Identify which cell holds the provided text, then report its (X, Y) central coordinate. 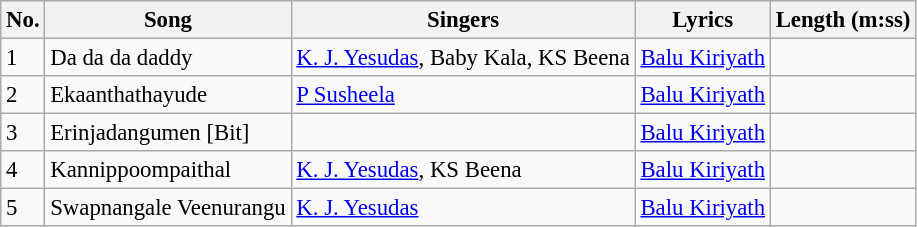
3 (23, 133)
1 (23, 58)
Singers (463, 20)
P Susheela (463, 95)
Lyrics (702, 20)
Swapnangale Veenurangu (168, 208)
K. J. Yesudas, Baby Kala, KS Beena (463, 58)
Erinjadangumen [Bit] (168, 133)
No. (23, 20)
K. J. Yesudas (463, 208)
Da da da daddy (168, 58)
Length (m:ss) (842, 20)
Ekaanthathayude (168, 95)
K. J. Yesudas, KS Beena (463, 170)
5 (23, 208)
4 (23, 170)
Kannippoompaithal (168, 170)
Song (168, 20)
2 (23, 95)
